Identify which cell holds the provided text, then report its (x, y) central coordinate. 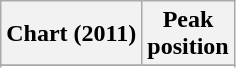
Peakposition (188, 34)
Chart (2011) (72, 34)
